Extract the (x, y) coordinate from the center of the cell holding the provided text.  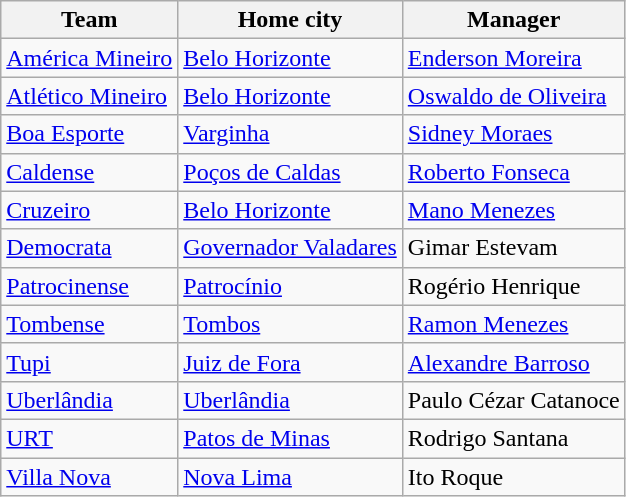
Democrata (90, 248)
Enderson Moreira (514, 58)
Gimar Estevam (514, 248)
Paulo Cézar Catanoce (514, 400)
Team (90, 20)
Poços de Caldas (290, 172)
Tombos (290, 324)
Villa Nova (90, 477)
Alexandre Barroso (514, 362)
Rodrigo Santana (514, 438)
Cruzeiro (90, 210)
Patos de Minas (290, 438)
Home city (290, 20)
Manager (514, 20)
Rogério Henrique (514, 286)
América Mineiro (90, 58)
Roberto Fonseca (514, 172)
Patrocinense (90, 286)
Varginha (290, 134)
Tombense (90, 324)
Juiz de Fora (290, 362)
Oswaldo de Oliveira (514, 96)
Caldense (90, 172)
Atlético Mineiro (90, 96)
Mano Menezes (514, 210)
Ito Roque (514, 477)
Patrocínio (290, 286)
Boa Esporte (90, 134)
Ramon Menezes (514, 324)
Tupi (90, 362)
Sidney Moraes (514, 134)
Governador Valadares (290, 248)
Nova Lima (290, 477)
URT (90, 438)
